From the cell containing the given text, extract its center point as (x, y) coordinate. 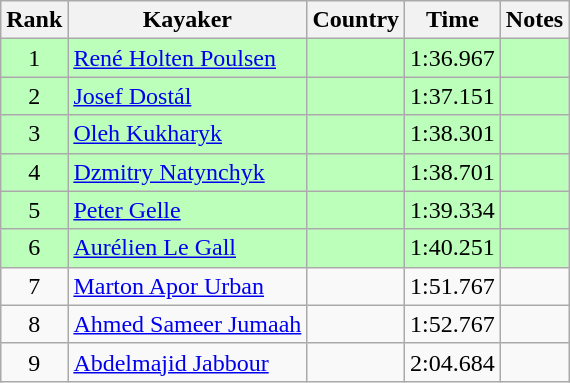
Peter Gelle (188, 210)
1:37.151 (453, 96)
Abdelmajid Jabbour (188, 362)
1 (34, 58)
Rank (34, 20)
2:04.684 (453, 362)
1:40.251 (453, 248)
Ahmed Sameer Jumaah (188, 324)
6 (34, 248)
1:38.701 (453, 172)
1:39.334 (453, 210)
1:52.767 (453, 324)
8 (34, 324)
Dzmitry Natynchyk (188, 172)
7 (34, 286)
Josef Dostál (188, 96)
Aurélien Le Gall (188, 248)
Time (453, 20)
4 (34, 172)
1:36.967 (453, 58)
1:51.767 (453, 286)
9 (34, 362)
René Holten Poulsen (188, 58)
1:38.301 (453, 134)
Kayaker (188, 20)
3 (34, 134)
Oleh Kukharyk (188, 134)
Country (356, 20)
Notes (534, 20)
Marton Apor Urban (188, 286)
5 (34, 210)
2 (34, 96)
